Capture the cell that displays the provided text and extract its (X, Y) central coordinate. 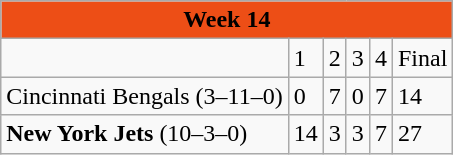
Cincinnati Bengals (3–11–0) (144, 96)
Final (422, 58)
2 (334, 58)
New York Jets (10–3–0) (144, 134)
Week 14 (227, 20)
27 (422, 134)
4 (380, 58)
1 (306, 58)
